Capture the cell that displays the provided text and extract its (x, y) central coordinate. 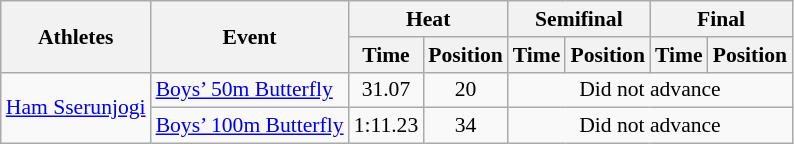
1:11.23 (386, 126)
20 (465, 90)
Heat (428, 19)
Semifinal (579, 19)
Ham Sserunjogi (76, 108)
Boys’ 50m Butterfly (250, 90)
Boys’ 100m Butterfly (250, 126)
Event (250, 36)
31.07 (386, 90)
34 (465, 126)
Athletes (76, 36)
Final (721, 19)
